Locate the cell with the specified text and output its [x, y] center coordinate. 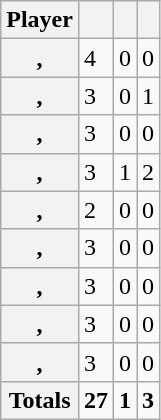
Player [40, 20]
4 [96, 58]
27 [96, 400]
Totals [40, 400]
